Locate the cell with the specified text and output its [x, y] center coordinate. 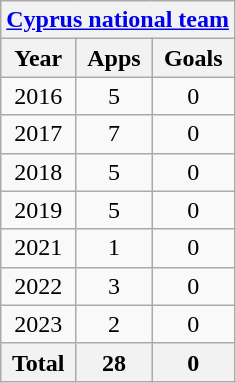
2022 [38, 286]
Apps [114, 58]
2023 [38, 324]
Total [38, 362]
Cyprus national team [118, 20]
2019 [38, 210]
2018 [38, 172]
Year [38, 58]
2016 [38, 96]
28 [114, 362]
Goals [193, 58]
2021 [38, 248]
1 [114, 248]
3 [114, 286]
2 [114, 324]
7 [114, 134]
2017 [38, 134]
